Detect which cell encompasses the target text, then output its (x, y) center coordinate. 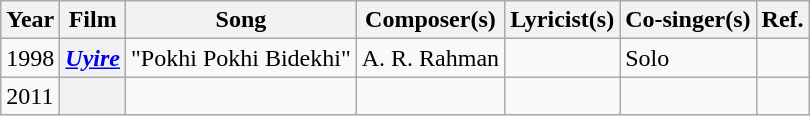
Composer(s) (430, 20)
Song (242, 20)
Ref. (782, 20)
Year (30, 20)
Film (93, 20)
"Pokhi Pokhi Bidekhi" (242, 58)
2011 (30, 96)
A. R. Rahman (430, 58)
Solo (688, 58)
Uyire (93, 58)
Co-singer(s) (688, 20)
Lyricist(s) (562, 20)
1998 (30, 58)
